Identify which cell holds the provided text, then report its [x, y] central coordinate. 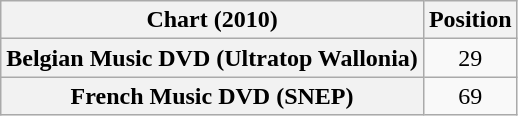
29 [470, 58]
Belgian Music DVD (Ultratop Wallonia) [212, 58]
Position [470, 20]
69 [470, 96]
French Music DVD (SNEP) [212, 96]
Chart (2010) [212, 20]
